Determine the [x, y] coordinate at the center of the cell enclosing the given text.  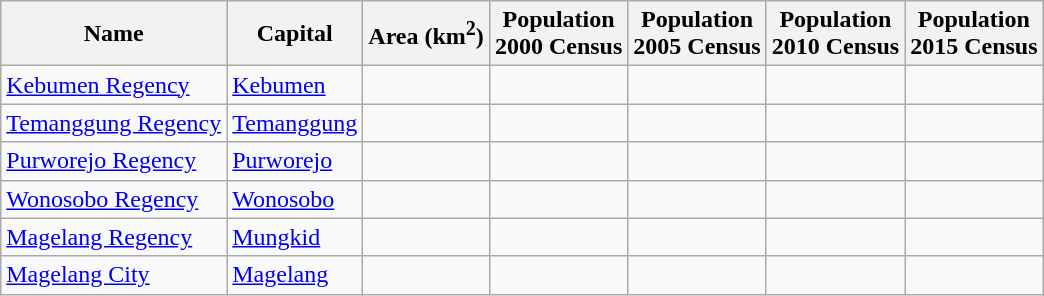
Wonosobo Regency [114, 199]
Temanggung [295, 123]
Kebumen Regency [114, 85]
Purworejo Regency [114, 161]
Mungkid [295, 237]
Purworejo [295, 161]
Area (km2) [426, 34]
Magelang City [114, 275]
Population 2005 Census [697, 34]
Kebumen [295, 85]
Population 2015 Census [974, 34]
Wonosobo [295, 199]
Magelang [295, 275]
Magelang Regency [114, 237]
Temanggung Regency [114, 123]
Population 2000 Census [558, 34]
Capital [295, 34]
Name [114, 34]
Population 2010 Census [835, 34]
